Return the (X, Y) coordinate for the center point of the cell that contains the specified text.  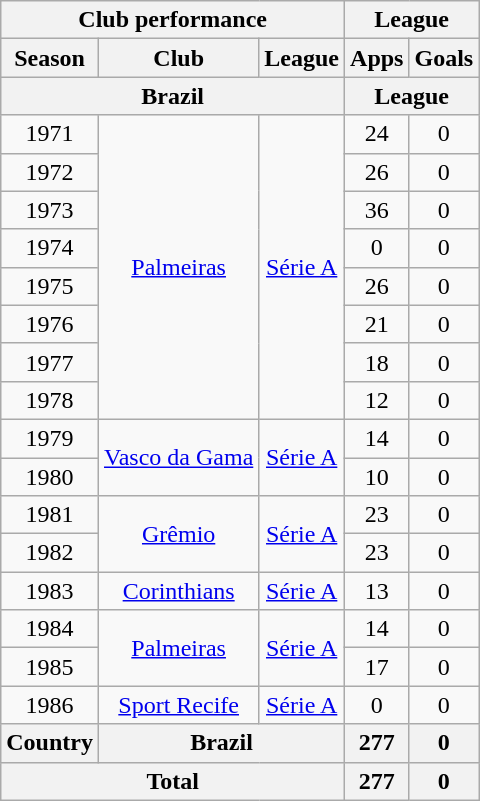
24 (377, 134)
21 (377, 324)
10 (377, 477)
1978 (50, 400)
Club (178, 58)
1984 (50, 629)
12 (377, 400)
Apps (377, 58)
1971 (50, 134)
1982 (50, 553)
1986 (50, 705)
1973 (50, 210)
1974 (50, 248)
Goals (444, 58)
18 (377, 362)
17 (377, 667)
Vasco da Gama (178, 457)
Grêmio (178, 534)
1977 (50, 362)
Corinthians (178, 591)
1983 (50, 591)
Total (173, 781)
1975 (50, 286)
1980 (50, 477)
1976 (50, 324)
Club performance (173, 20)
1985 (50, 667)
1972 (50, 172)
13 (377, 591)
Sport Recife (178, 705)
Country (50, 743)
1981 (50, 515)
1979 (50, 438)
Season (50, 58)
36 (377, 210)
